Determine the (X, Y) coordinate at the center of the cell enclosing the given text.  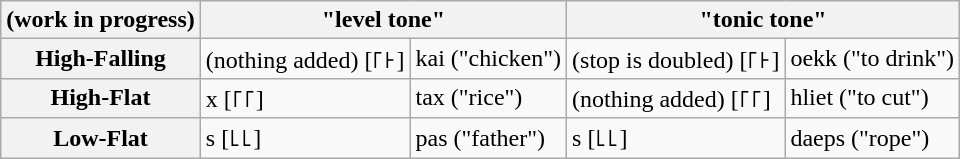
(stop is doubled) [꜒꜔] (676, 59)
daeps ("rope") (872, 138)
(work in progress) (101, 20)
hliet ("to cut") (872, 98)
High-Flat (101, 98)
"tonic tone" (764, 20)
kai ("chicken") (488, 59)
Low-Flat (101, 138)
High-Falling (101, 59)
x [꜒꜒] (305, 98)
pas ("father") (488, 138)
tax ("rice") (488, 98)
(nothing added) [꜒꜒] (676, 98)
"level tone" (383, 20)
oekk ("to drink") (872, 59)
(nothing added) [꜒꜔] (305, 59)
